Provide the [X, Y] coordinate of the cell's center where the given text is located.  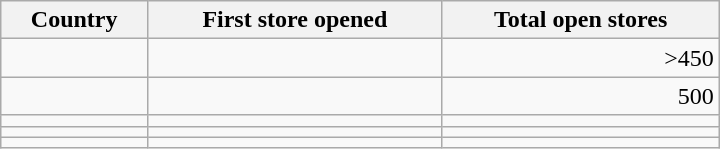
First store opened [295, 20]
500 [580, 96]
Total open stores [580, 20]
>450 [580, 58]
Country [74, 20]
